Scan for the cell matching the given text and deliver its (X, Y) coordinate at center. 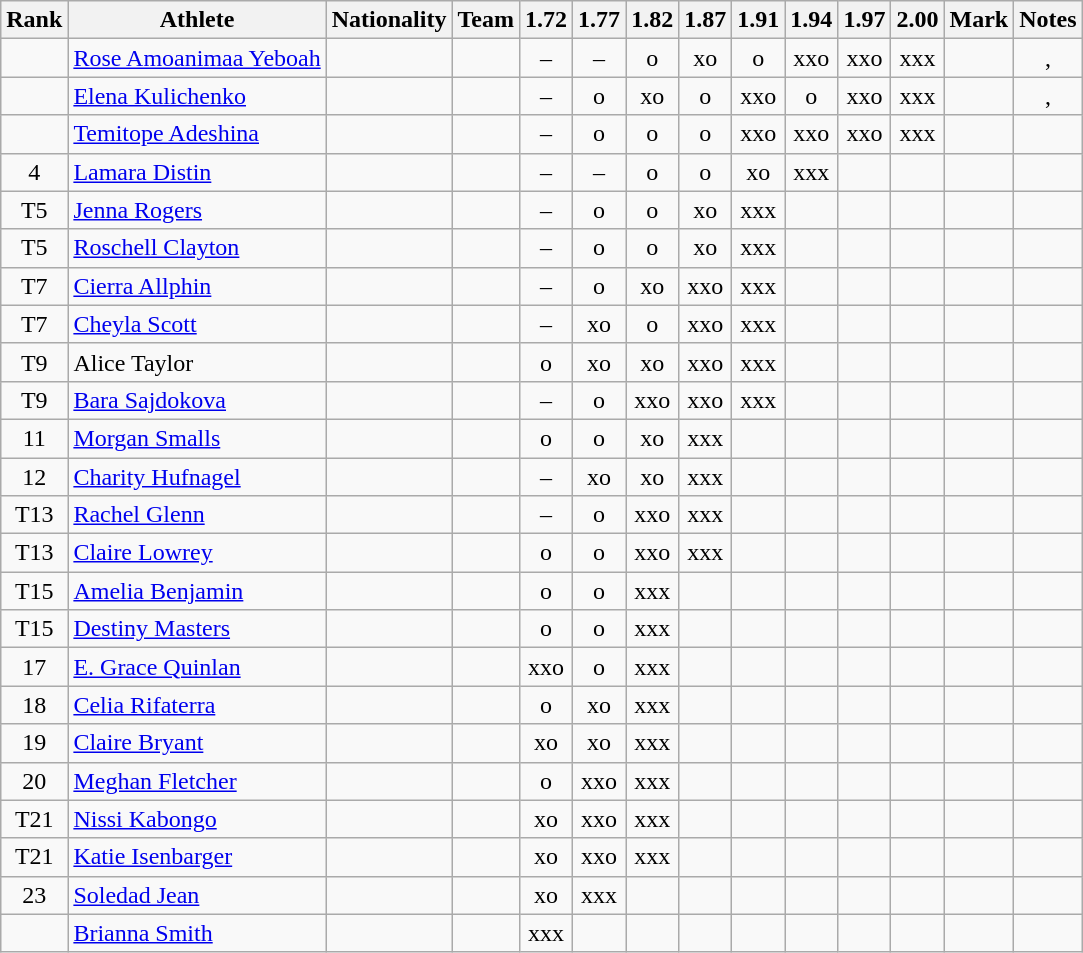
Team (486, 20)
20 (34, 781)
Lamara Distin (197, 172)
12 (34, 477)
Soledad Jean (197, 895)
1.82 (652, 20)
Mark (979, 20)
Amelia Benjamin (197, 591)
23 (34, 895)
Destiny Masters (197, 629)
11 (34, 438)
Charity Hufnagel (197, 477)
Rose Amoanimaa Yeboah (197, 58)
17 (34, 667)
1.72 (546, 20)
19 (34, 743)
Temitope Adeshina (197, 134)
Morgan Smalls (197, 438)
Celia Rifaterra (197, 705)
2.00 (918, 20)
Notes (1048, 20)
18 (34, 705)
Rank (34, 20)
Alice Taylor (197, 362)
Claire Lowrey (197, 553)
E. Grace Quinlan (197, 667)
1.97 (864, 20)
Brianna Smith (197, 933)
1.94 (812, 20)
Nissi Kabongo (197, 819)
Rachel Glenn (197, 515)
Roschell Clayton (197, 248)
Bara Sajdokova (197, 400)
1.77 (600, 20)
Meghan Fletcher (197, 781)
Jenna Rogers (197, 210)
Claire Bryant (197, 743)
4 (34, 172)
Nationality (389, 20)
Cheyla Scott (197, 324)
Katie Isenbarger (197, 857)
Cierra Allphin (197, 286)
1.87 (706, 20)
1.91 (758, 20)
Athlete (197, 20)
Elena Kulichenko (197, 96)
